Provide the [X, Y] coordinate of the cell's center where the given text is located.  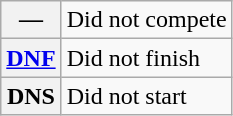
DNF [31, 58]
— [31, 20]
Did not finish [146, 58]
Did not start [146, 96]
Did not compete [146, 20]
DNS [31, 96]
